For the text-containing cell, return its midpoint in (X, Y) coordinate format. 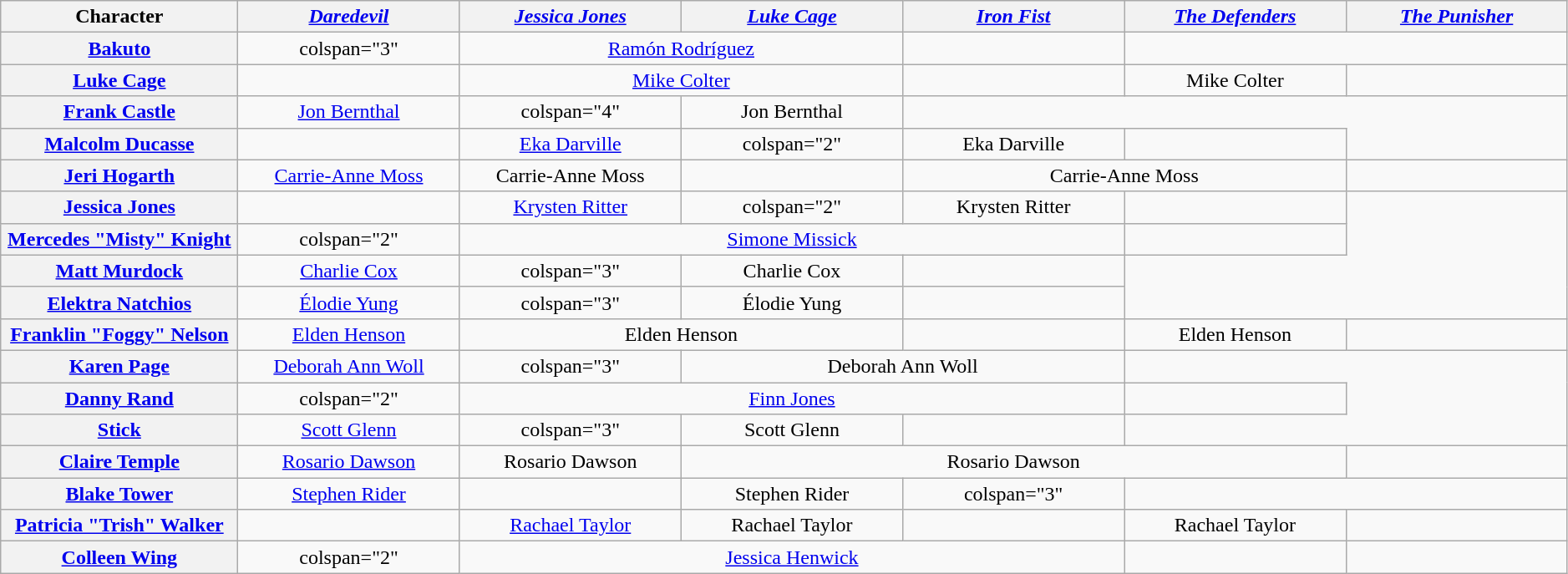
Elektra Natchios (119, 302)
Jeri Hogarth (119, 175)
Frank Castle (119, 112)
Ramón Rodríguez (681, 48)
Jessica Henwick (792, 557)
Iron Fist (1014, 17)
Patricia "Trish" Walker (119, 526)
colspan="4" (570, 112)
Malcolm Ducasse (119, 144)
Daredevil (349, 17)
The Defenders (1235, 17)
Claire Temple (119, 462)
Matt Murdock (119, 271)
Finn Jones (792, 399)
Character (119, 17)
The Punisher (1457, 17)
Danny Rand (119, 399)
Stick (119, 430)
Franklin "Foggy" Nelson (119, 334)
Karen Page (119, 366)
Colleen Wing (119, 557)
Mercedes "Misty" Knight (119, 239)
Blake Tower (119, 494)
Bakuto (119, 48)
Simone Missick (792, 239)
